From the cell containing the given text, extract its center point as [X, Y] coordinate. 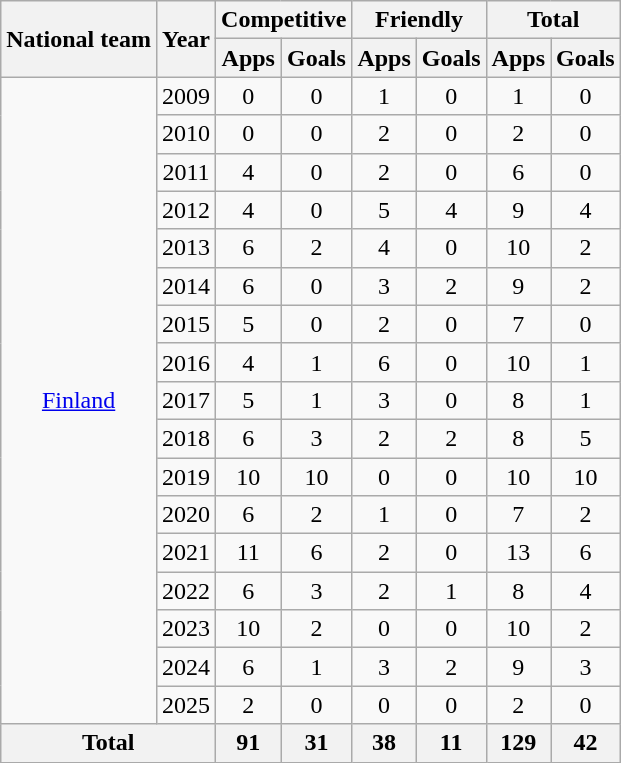
2020 [186, 515]
Competitive [284, 20]
2017 [186, 400]
Finland [79, 400]
31 [316, 743]
2024 [186, 667]
National team [79, 39]
2013 [186, 248]
2009 [186, 96]
91 [248, 743]
42 [585, 743]
2014 [186, 286]
2021 [186, 553]
2016 [186, 362]
2012 [186, 210]
2018 [186, 438]
2011 [186, 172]
2019 [186, 477]
2022 [186, 591]
13 [518, 553]
Year [186, 39]
2023 [186, 629]
2025 [186, 705]
2015 [186, 324]
38 [384, 743]
129 [518, 743]
Friendly [419, 20]
2010 [186, 134]
